Capture the cell that displays the provided text and extract its (x, y) central coordinate. 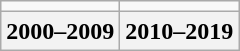
2010–2019 (180, 31)
2000–2009 (60, 31)
